Determine the (X, Y) coordinate at the center of the cell enclosing the given text.  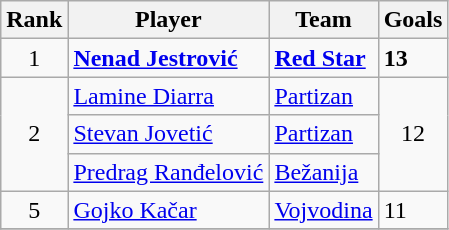
1 (34, 58)
Red Star (324, 58)
Goals (413, 20)
2 (34, 134)
Lamine Diarra (168, 96)
Predrag Ranđelović (168, 172)
Bežanija (324, 172)
11 (413, 210)
Rank (34, 20)
Nenad Jestrović (168, 58)
Team (324, 20)
Vojvodina (324, 210)
Gojko Kačar (168, 210)
5 (34, 210)
Stevan Jovetić (168, 134)
12 (413, 134)
13 (413, 58)
Player (168, 20)
